Capture the cell that displays the provided text and extract its (x, y) central coordinate. 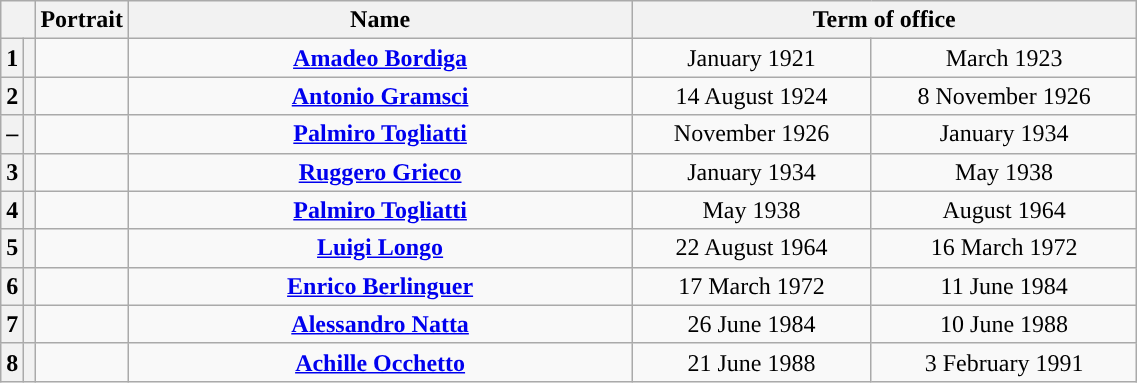
8 (12, 362)
3 (12, 172)
22 August 1964 (752, 248)
August 1964 (1004, 210)
Antonio Gramsci (380, 96)
– (12, 134)
Enrico Berlinguer (380, 286)
Name (380, 20)
March 1923 (1004, 58)
6 (12, 286)
8 November 1926 (1004, 96)
1 (12, 58)
10 June 1988 (1004, 324)
16 March 1972 (1004, 248)
5 (12, 248)
Luigi Longo (380, 248)
26 June 1984 (752, 324)
4 (12, 210)
Portrait (82, 20)
3 February 1991 (1004, 362)
7 (12, 324)
Ruggero Grieco (380, 172)
Achille Occhetto (380, 362)
Term of office (884, 20)
11 June 1984 (1004, 286)
January 1921 (752, 58)
21 June 1988 (752, 362)
Amadeo Bordiga (380, 58)
14 August 1924 (752, 96)
November 1926 (752, 134)
Alessandro Natta (380, 324)
17 March 1972 (752, 286)
2 (12, 96)
